Detect which cell encompasses the target text, then output its (X, Y) center coordinate. 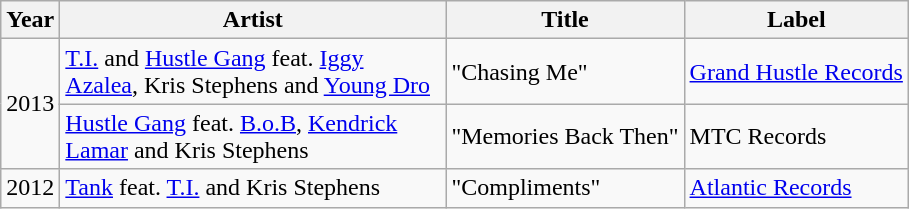
T.I. and Hustle Gang feat. Iggy Azalea, Kris Stephens and Young Dro (253, 72)
Hustle Gang feat. B.o.B, Kendrick Lamar and Kris Stephens (253, 136)
"Memories Back Then" (565, 136)
Tank feat. T.I. and Kris Stephens (253, 188)
2012 (30, 188)
2013 (30, 104)
Label (796, 20)
Year (30, 20)
"Compliments" (565, 188)
"Chasing Me" (565, 72)
Title (565, 20)
Grand Hustle Records (796, 72)
Atlantic Records (796, 188)
MTC Records (796, 136)
Artist (253, 20)
